Extract the [X, Y] coordinate from the center of the cell holding the provided text.  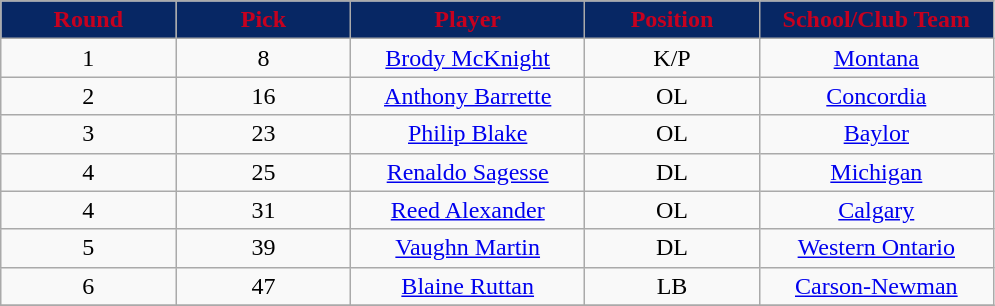
Philip Blake [468, 134]
23 [264, 134]
K/P [672, 58]
47 [264, 286]
5 [88, 248]
Baylor [877, 134]
Michigan [877, 172]
Blaine Ruttan [468, 286]
Pick [264, 20]
6 [88, 286]
39 [264, 248]
3 [88, 134]
31 [264, 210]
Position [672, 20]
Concordia [877, 96]
25 [264, 172]
Calgary [877, 210]
School/Club Team [877, 20]
Vaughn Martin [468, 248]
16 [264, 96]
Carson-Newman [877, 286]
Renaldo Sagesse [468, 172]
Brody McKnight [468, 58]
1 [88, 58]
Player [468, 20]
LB [672, 286]
Anthony Barrette [468, 96]
Round [88, 20]
2 [88, 96]
Montana [877, 58]
Western Ontario [877, 248]
Reed Alexander [468, 210]
8 [264, 58]
